Capture the cell that displays the provided text and extract its [X, Y] central coordinate. 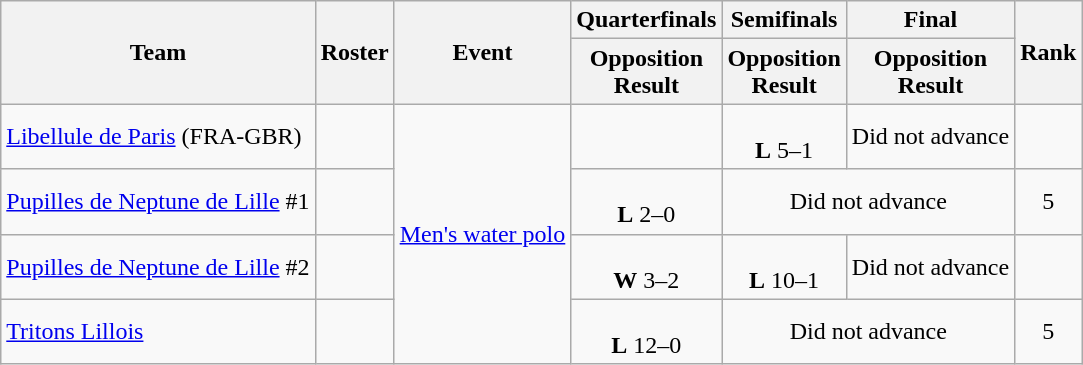
L 2–0 [646, 202]
W 3–2 [646, 266]
Roster [354, 52]
Tritons Lillois [158, 332]
L 5–1 [784, 136]
L 10–1 [784, 266]
Final [930, 20]
Rank [1048, 52]
Team [158, 52]
Event [482, 52]
Semifinals [784, 20]
Quarterfinals [646, 20]
L 12–0 [646, 332]
Pupilles de Neptune de Lille #2 [158, 266]
Men's water polo [482, 234]
Pupilles de Neptune de Lille #1 [158, 202]
Libellule de Paris (FRA-GBR) [158, 136]
